Determine the [x, y] coordinate at the center of the cell enclosing the given text.  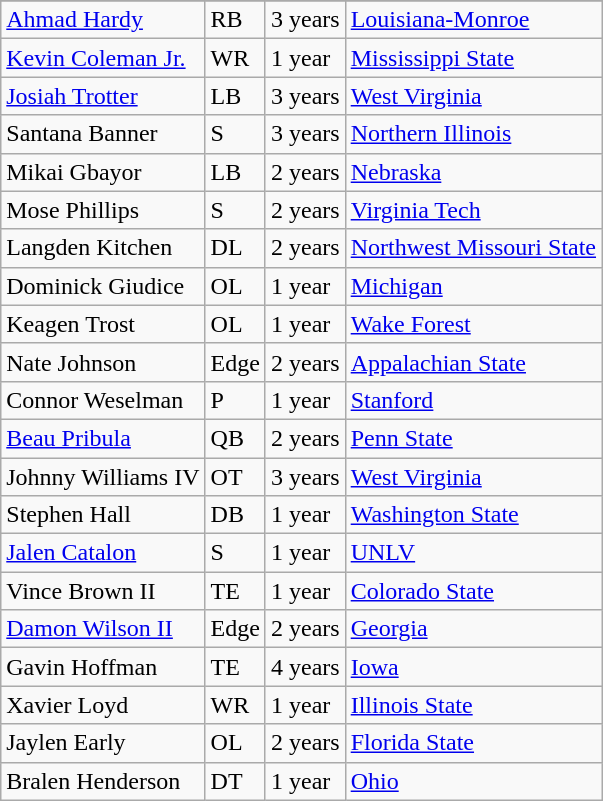
Stephen Hall [103, 515]
Damon Wilson II [103, 629]
Colorado State [473, 591]
Wake Forest [473, 324]
Mose Phillips [103, 210]
Washington State [473, 515]
Illinois State [473, 705]
Bralen Henderson [103, 781]
Keagen Trost [103, 324]
Jalen Catalon [103, 553]
Mississippi State [473, 58]
QB [235, 438]
Nebraska [473, 172]
Johnny Williams IV [103, 477]
Stanford [473, 400]
Nate Johnson [103, 362]
Beau Pribula [103, 438]
Ohio [473, 781]
Mikai Gbayor [103, 172]
Northern Illinois [473, 134]
4 years [305, 667]
Ahmad Hardy [103, 20]
DL [235, 248]
Kevin Coleman Jr. [103, 58]
Josiah Trotter [103, 96]
RB [235, 20]
Vince Brown II [103, 591]
Xavier Loyd [103, 705]
Gavin Hoffman [103, 667]
Florida State [473, 743]
Langden Kitchen [103, 248]
Santana Banner [103, 134]
Northwest Missouri State [473, 248]
Louisiana-Monroe [473, 20]
Jaylen Early [103, 743]
UNLV [473, 553]
Iowa [473, 667]
Connor Weselman [103, 400]
Michigan [473, 286]
Appalachian State [473, 362]
OT [235, 477]
DT [235, 781]
P [235, 400]
Georgia [473, 629]
Dominick Giudice [103, 286]
Penn State [473, 438]
Virginia Tech [473, 210]
DB [235, 515]
